Detect which cell encompasses the target text, then output its (x, y) center coordinate. 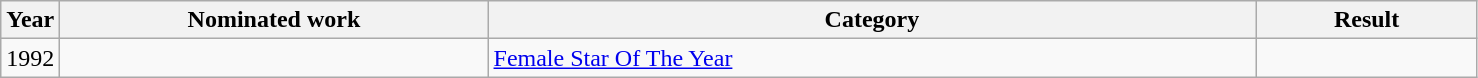
1992 (30, 58)
Female Star Of The Year (872, 58)
Result (1366, 20)
Category (872, 20)
Year (30, 20)
Nominated work (274, 20)
